Find where the given text appears and provide that cell's center as (x, y) coordinate. 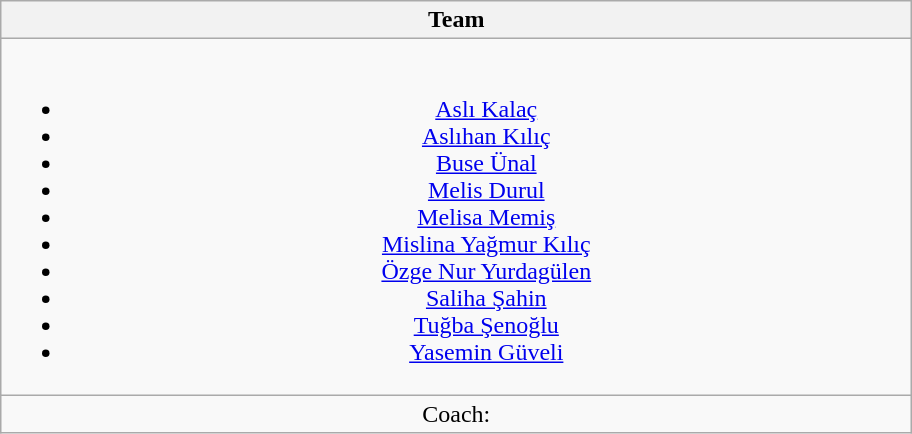
Team (456, 20)
Coach: (456, 414)
Aslı KalaçAslıhan KılıçBuse ÜnalMelis DurulMelisa MemişMislina Yağmur KılıçÖzge Nur YurdagülenSaliha ŞahinTuğba ŞenoğluYasemin Güveli (456, 217)
